Locate the cell with the specified text and output its (X, Y) center coordinate. 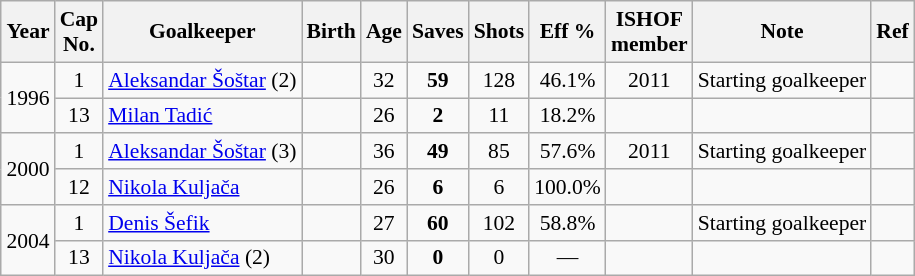
Aleksandar Šoštar (3) (202, 152)
102 (500, 223)
Eff % (568, 32)
2004 (28, 240)
32 (384, 80)
Shots (500, 32)
46.1% (568, 80)
85 (500, 152)
18.2% (568, 116)
2000 (28, 170)
128 (500, 80)
60 (438, 223)
Aleksandar Šoštar (2) (202, 80)
Age (384, 32)
30 (384, 258)
Saves (438, 32)
1996 (28, 98)
Note (782, 32)
36 (384, 152)
2 (438, 116)
100.0% (568, 187)
57.6% (568, 152)
ISHOFmember (650, 32)
Denis Šefik (202, 223)
Year (28, 32)
CapNo. (80, 32)
58.8% (568, 223)
Ref (892, 32)
Goalkeeper (202, 32)
59 (438, 80)
12 (80, 187)
Birth (332, 32)
— (568, 258)
11 (500, 116)
Nikola Kuljača (202, 187)
27 (384, 223)
Nikola Kuljača (2) (202, 258)
49 (438, 152)
Milan Tadić (202, 116)
